Output the (X, Y) coordinate of the center of the cell containing the given text.  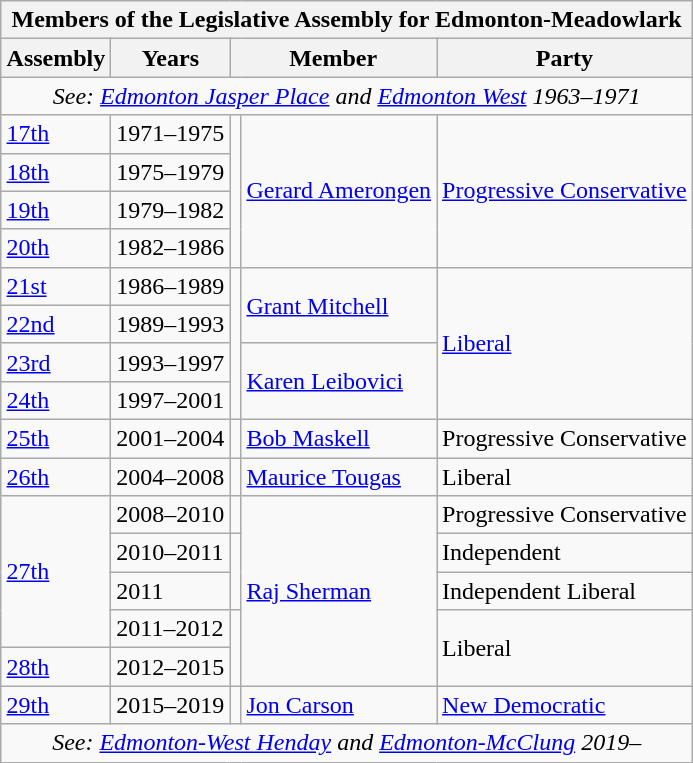
1979–1982 (170, 210)
2012–2015 (170, 667)
19th (56, 210)
See: Edmonton-West Henday and Edmonton-McClung 2019– (346, 743)
2011–2012 (170, 629)
1989–1993 (170, 324)
23rd (56, 362)
Party (565, 58)
17th (56, 134)
Members of the Legislative Assembly for Edmonton-Meadowlark (346, 20)
Jon Carson (339, 705)
2004–2008 (170, 477)
28th (56, 667)
27th (56, 572)
22nd (56, 324)
1975–1979 (170, 172)
2015–2019 (170, 705)
Maurice Tougas (339, 477)
Assembly (56, 58)
See: Edmonton Jasper Place and Edmonton West 1963–1971 (346, 96)
2008–2010 (170, 515)
24th (56, 400)
Grant Mitchell (339, 305)
Independent (565, 553)
18th (56, 172)
2010–2011 (170, 553)
1971–1975 (170, 134)
Bob Maskell (339, 438)
Karen Leibovici (339, 381)
New Democratic (565, 705)
Independent Liberal (565, 591)
25th (56, 438)
26th (56, 477)
2001–2004 (170, 438)
Member (334, 58)
1993–1997 (170, 362)
1997–2001 (170, 400)
Gerard Amerongen (339, 191)
1986–1989 (170, 286)
Years (170, 58)
1982–1986 (170, 248)
29th (56, 705)
21st (56, 286)
20th (56, 248)
Raj Sherman (339, 591)
2011 (170, 591)
